Locate the cell with the specified text and output its [x, y] center coordinate. 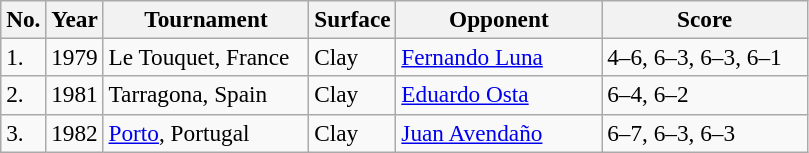
Tarragona, Spain [206, 95]
Year [74, 19]
1981 [74, 95]
Tournament [206, 19]
1979 [74, 57]
1982 [74, 133]
Eduardo Osta [499, 95]
Score [705, 19]
Juan Avendaño [499, 133]
Le Touquet, France [206, 57]
Fernando Luna [499, 57]
6–7, 6–3, 6–3 [705, 133]
4–6, 6–3, 6–3, 6–1 [705, 57]
Surface [352, 19]
2. [24, 95]
Opponent [499, 19]
Porto, Portugal [206, 133]
No. [24, 19]
1. [24, 57]
6–4, 6–2 [705, 95]
3. [24, 133]
